Detect which cell encompasses the target text, then output its (x, y) center coordinate. 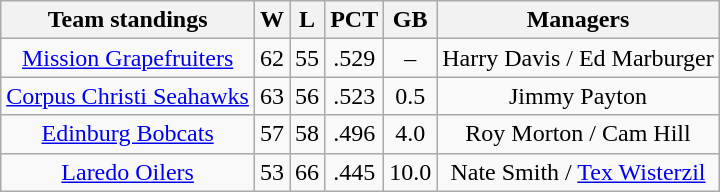
55 (308, 58)
Jimmy Payton (578, 96)
Mission Grapefruiters (128, 58)
.523 (354, 96)
53 (272, 172)
– (410, 58)
Managers (578, 20)
Roy Morton / Cam Hill (578, 134)
Corpus Christi Seahawks (128, 96)
63 (272, 96)
56 (308, 96)
Laredo Oilers (128, 172)
W (272, 20)
Team standings (128, 20)
Nate Smith / Tex Wisterzil (578, 172)
66 (308, 172)
0.5 (410, 96)
.496 (354, 134)
GB (410, 20)
57 (272, 134)
.529 (354, 58)
PCT (354, 20)
L (308, 20)
Edinburg Bobcats (128, 134)
62 (272, 58)
4.0 (410, 134)
Harry Davis / Ed Marburger (578, 58)
58 (308, 134)
10.0 (410, 172)
.445 (354, 172)
